Determine the [X, Y] coordinate at the center of the cell enclosing the given text.  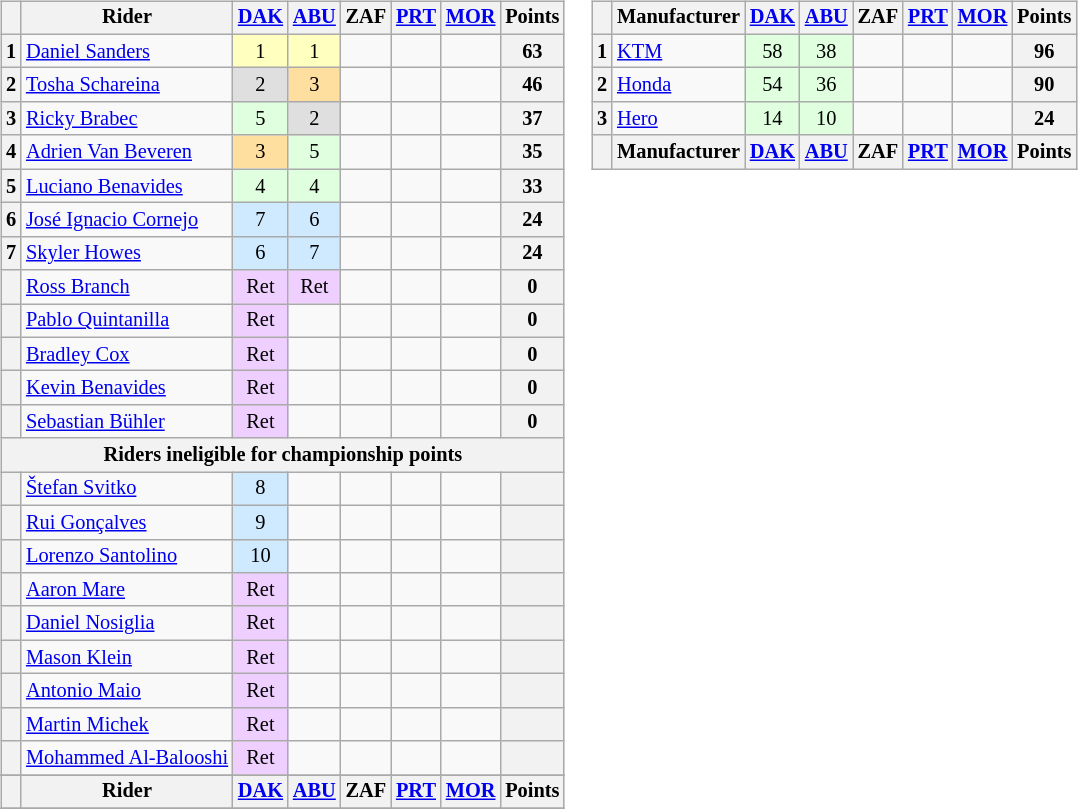
46 [532, 85]
90 [1044, 85]
36 [826, 85]
54 [772, 85]
Štefan Svitko [127, 489]
Luciano Benavides [127, 186]
38 [826, 51]
9 [260, 522]
35 [532, 152]
96 [1044, 51]
63 [532, 51]
Hero [678, 119]
Aaron Mare [127, 590]
33 [532, 186]
Rui Gonçalves [127, 522]
KTM [678, 51]
Mohammed Al-Balooshi [127, 758]
Sebastian Bühler [127, 422]
Antonio Maio [127, 691]
37 [532, 119]
Kevin Benavides [127, 388]
Riders ineligible for championship points [282, 455]
Adrien Van Beveren [127, 152]
Bradley Cox [127, 354]
Ross Branch [127, 287]
14 [772, 119]
Skyler Howes [127, 253]
Lorenzo Santolino [127, 556]
Ricky Brabec [127, 119]
Pablo Quintanilla [127, 321]
Honda [678, 85]
8 [260, 489]
Daniel Sanders [127, 51]
Daniel Nosiglia [127, 623]
58 [772, 51]
Martin Michek [127, 724]
Tosha Schareina [127, 85]
José Ignacio Cornejo [127, 220]
Mason Klein [127, 657]
